From the cell containing the given text, extract its center point as [x, y] coordinate. 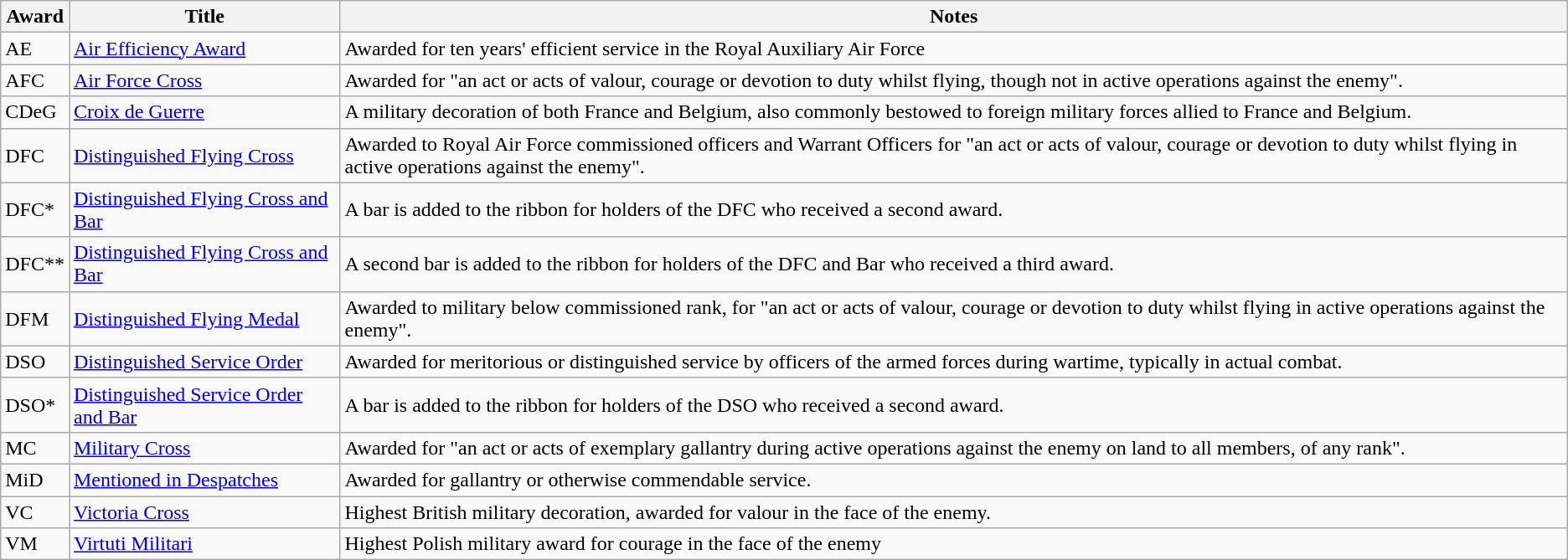
Air Force Cross [204, 80]
Military Cross [204, 448]
AE [35, 49]
Highest Polish military award for courage in the face of the enemy [953, 544]
DFC** [35, 265]
A bar is added to the ribbon for holders of the DSO who received a second award. [953, 405]
Notes [953, 17]
DFC [35, 156]
Awarded for meritorious or distinguished service by officers of the armed forces during wartime, typically in actual combat. [953, 362]
Air Efficiency Award [204, 49]
MiD [35, 480]
A bar is added to the ribbon for holders of the DFC who received a second award. [953, 209]
A military decoration of both France and Belgium, also commonly bestowed to foreign military forces allied to France and Belgium. [953, 112]
AFC [35, 80]
MC [35, 448]
DSO* [35, 405]
Victoria Cross [204, 511]
Award [35, 17]
DSO [35, 362]
CDeG [35, 112]
Distinguished Flying Medal [204, 318]
DFC* [35, 209]
Distinguished Service Order [204, 362]
VM [35, 544]
Highest British military decoration, awarded for valour in the face of the enemy. [953, 511]
Awarded for "an act or acts of exemplary gallantry during active operations against the enemy on land to all members, of any rank". [953, 448]
Croix de Guerre [204, 112]
DFM [35, 318]
Virtuti Militari [204, 544]
Distinguished Service Order and Bar [204, 405]
Distinguished Flying Cross [204, 156]
Awarded for ten years' efficient service in the Royal Auxiliary Air Force [953, 49]
VC [35, 511]
Awarded for gallantry or otherwise commendable service. [953, 480]
Mentioned in Despatches [204, 480]
Title [204, 17]
A second bar is added to the ribbon for holders of the DFC and Bar who received a third award. [953, 265]
Awarded for "an act or acts of valour, courage or devotion to duty whilst flying, though not in active operations against the enemy". [953, 80]
